Detect which cell encompasses the target text, then output its (X, Y) center coordinate. 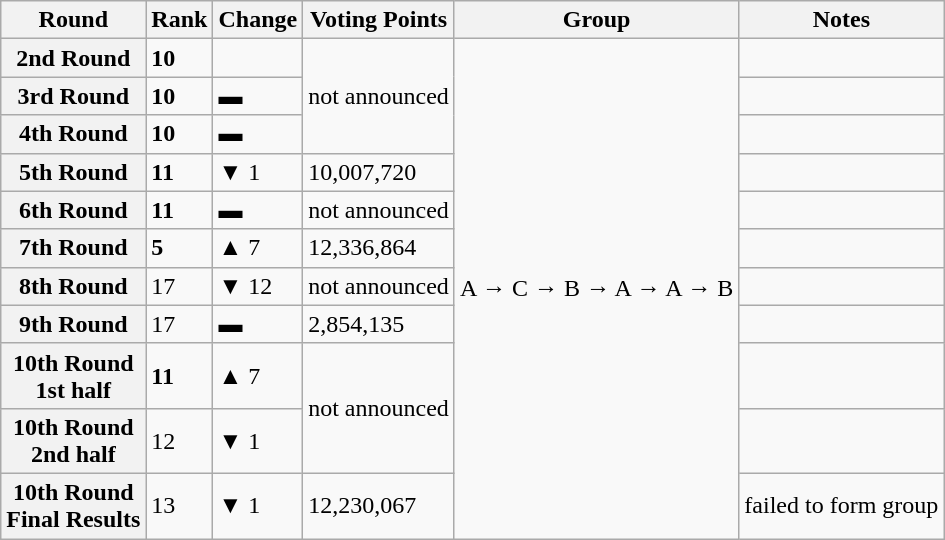
6th Round (74, 210)
3rd Round (74, 96)
A → C → B → A → A → B (596, 289)
Notes (842, 20)
2,854,135 (379, 324)
13 (180, 506)
Change (258, 20)
9th Round (74, 324)
4th Round (74, 134)
Round (74, 20)
2nd Round (74, 58)
failed to form group (842, 506)
5 (180, 248)
10th RoundFinal Results (74, 506)
▼ 12 (258, 286)
10th Round2nd half (74, 440)
Group (596, 20)
12,230,067 (379, 506)
Rank (180, 20)
8th Round (74, 286)
Voting Points (379, 20)
7th Round (74, 248)
10,007,720 (379, 172)
12 (180, 440)
5th Round (74, 172)
12,336,864 (379, 248)
10th Round1st half (74, 376)
